Locate the cell with the specified text and output its (x, y) center coordinate. 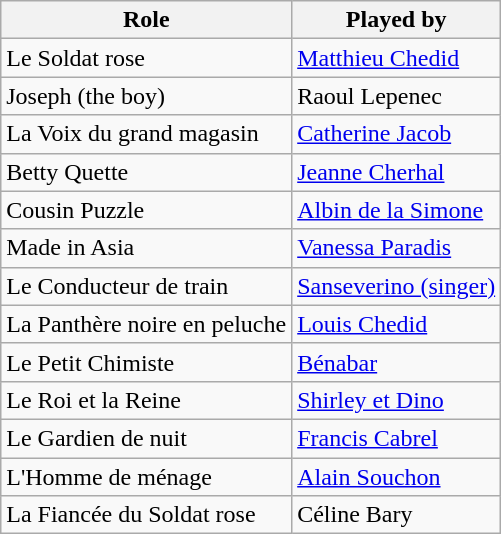
Le Soldat rose (146, 58)
Jeanne Cherhal (396, 172)
Vanessa Paradis (396, 248)
Shirley et Dino (396, 400)
Bénabar (396, 362)
Louis Chedid (396, 324)
Joseph (the boy) (146, 96)
La Fiancée du Soldat rose (146, 515)
Cousin Puzzle (146, 210)
Francis Cabrel (396, 438)
Raoul Lepenec (396, 96)
Albin de la Simone (396, 210)
Le Gardien de nuit (146, 438)
Betty Quette (146, 172)
Catherine Jacob (396, 134)
Céline Bary (396, 515)
Le Petit Chimiste (146, 362)
Sanseverino (singer) (396, 286)
Le Conducteur de train (146, 286)
La Panthère noire en peluche (146, 324)
Alain Souchon (396, 477)
Played by (396, 20)
Role (146, 20)
La Voix du grand magasin (146, 134)
Matthieu Chedid (396, 58)
Le Roi et la Reine (146, 400)
Made in Asia (146, 248)
L'Homme de ménage (146, 477)
